Extract the (X, Y) coordinate from the center of the cell holding the provided text.  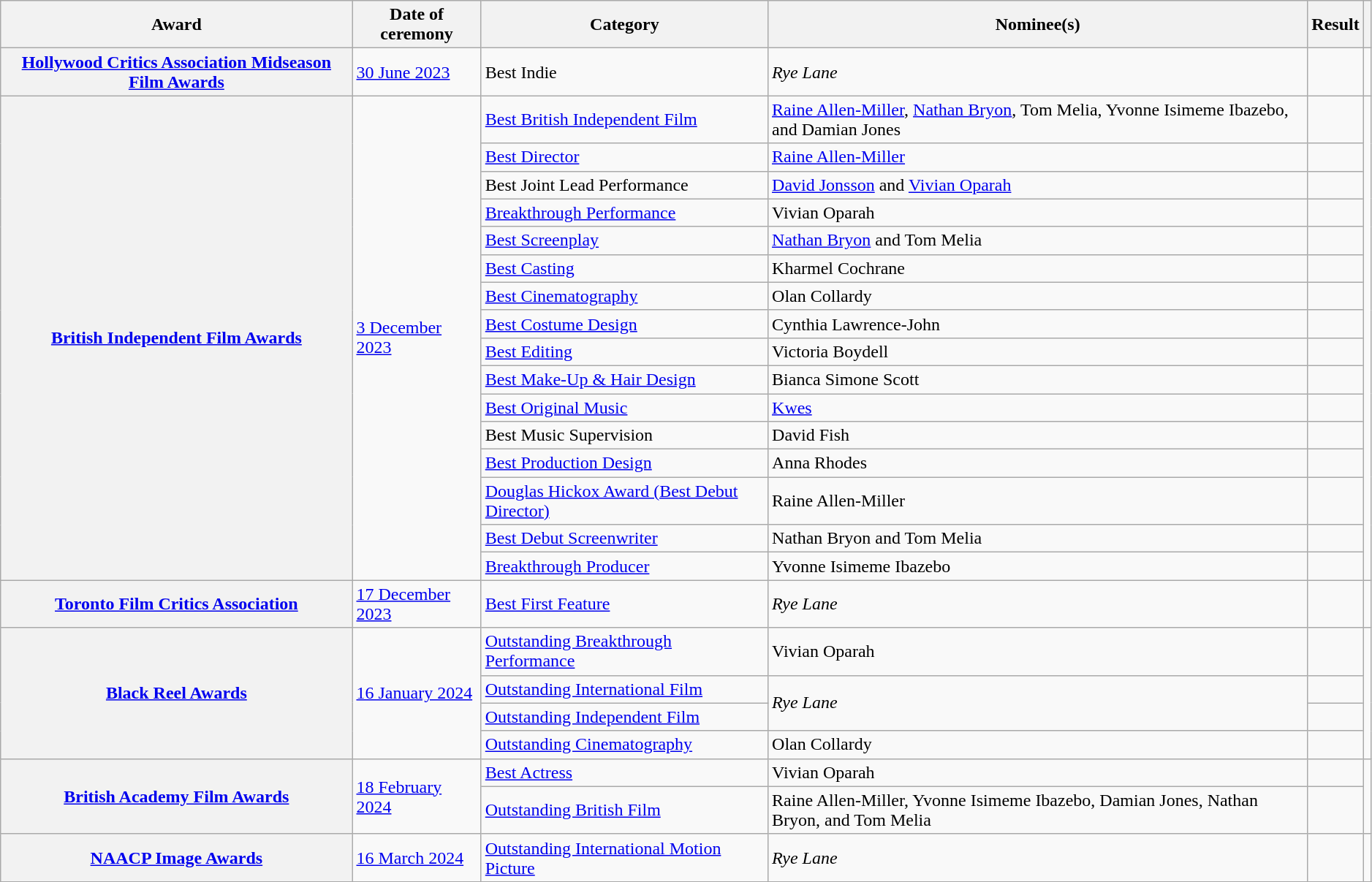
David Fish (1038, 436)
Nominee(s) (1038, 25)
Outstanding International Film (624, 689)
Date of ceremony (417, 25)
Best Screenplay (624, 240)
Best First Feature (624, 604)
17 December 2023 (417, 604)
Best Casting (624, 268)
Best Director (624, 157)
18 February 2024 (417, 797)
16 March 2024 (417, 858)
Black Reel Awards (177, 693)
Breakthrough Performance (624, 213)
Outstanding Breakthrough Performance (624, 652)
Breakthrough Producer (624, 566)
Result (1335, 25)
Award (177, 25)
Yvonne Isimeme Ibazebo (1038, 566)
Raine Allen-Miller, Nathan Bryon, Tom Melia, Yvonne Isimeme Ibazebo, and Damian Jones (1038, 120)
16 January 2024 (417, 693)
Hollywood Critics Association Midseason Film Awards (177, 72)
Bianca Simone Scott (1038, 379)
3 December 2023 (417, 338)
Best Joint Lead Performance (624, 185)
Best British Independent Film (624, 120)
Victoria Boydell (1038, 351)
Anna Rhodes (1038, 463)
Best Make-Up & Hair Design (624, 379)
Kharmel Cochrane (1038, 268)
Kwes (1038, 407)
Outstanding Independent Film (624, 717)
Best Actress (624, 772)
Best Production Design (624, 463)
Best Indie (624, 72)
Outstanding Cinematography (624, 745)
Best Cinematography (624, 296)
Best Original Music (624, 407)
David Jonsson and Vivian Oparah (1038, 185)
Best Costume Design (624, 324)
Best Debut Screenwriter (624, 539)
Raine Allen-Miller, Yvonne Isimeme Ibazebo, Damian Jones, Nathan Bryon, and Tom Melia (1038, 810)
British Academy Film Awards (177, 797)
Douglas Hickox Award (Best Debut Director) (624, 501)
Cynthia Lawrence-John (1038, 324)
Outstanding British Film (624, 810)
Toronto Film Critics Association (177, 604)
British Independent Film Awards (177, 338)
Category (624, 25)
Outstanding International Motion Picture (624, 858)
Best Music Supervision (624, 436)
30 June 2023 (417, 72)
NAACP Image Awards (177, 858)
Best Editing (624, 351)
